Pinpoint the cell where the given text exists, returning its [x, y] midpoint coordinate. 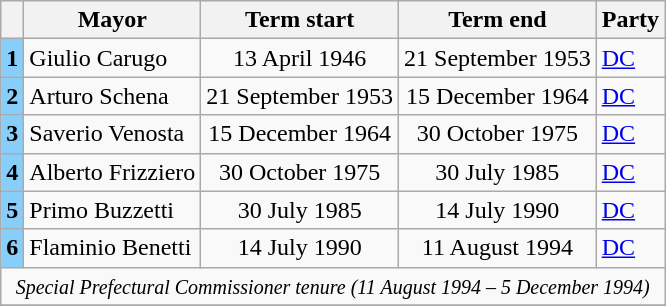
Arturo Schena [112, 96]
Alberto Frizziero [112, 172]
Party [630, 20]
Term start [300, 20]
Giulio Carugo [112, 58]
5 [12, 210]
Flaminio Benetti [112, 248]
1 [12, 58]
6 [12, 248]
3 [12, 134]
2 [12, 96]
11 August 1994 [498, 248]
13 April 1946 [300, 58]
Primo Buzzetti [112, 210]
Saverio Venosta [112, 134]
Term end [498, 20]
4 [12, 172]
Special Prefectural Commissioner tenure (11 August 1994 – 5 December 1994) [333, 286]
Mayor [112, 20]
